Extract the [X, Y] coordinate from the center of the cell holding the provided text.  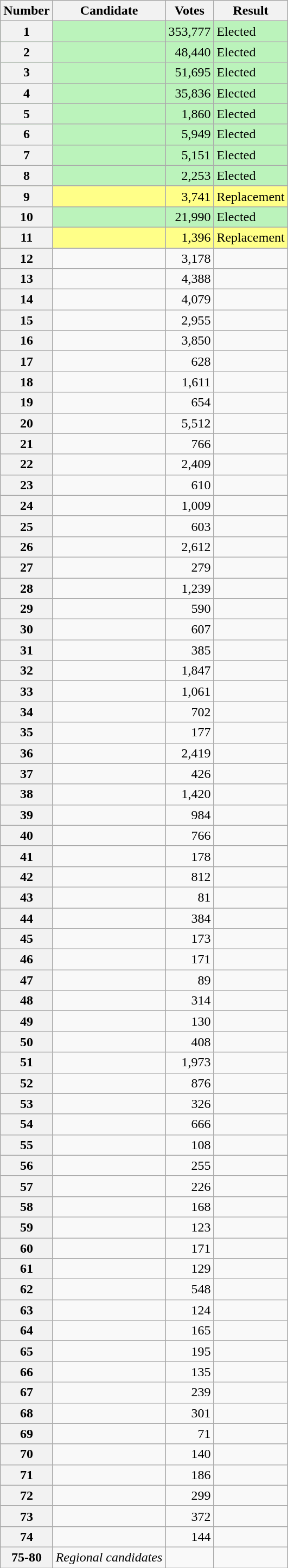
37 [27, 774]
31 [27, 650]
135 [190, 1372]
173 [190, 939]
25 [27, 526]
7 [27, 155]
1,420 [190, 794]
1,611 [190, 382]
108 [190, 1145]
26 [27, 547]
372 [190, 1516]
62 [27, 1290]
1,396 [190, 237]
40 [27, 835]
49 [27, 1021]
27 [27, 567]
5,151 [190, 155]
1,009 [190, 506]
628 [190, 361]
984 [190, 815]
51,695 [190, 73]
2,612 [190, 547]
3,741 [190, 196]
140 [190, 1454]
68 [27, 1413]
66 [27, 1372]
47 [27, 980]
33 [27, 691]
32 [27, 671]
89 [190, 980]
21 [27, 444]
3 [27, 73]
4,388 [190, 279]
255 [190, 1165]
129 [190, 1269]
21,990 [190, 217]
10 [27, 217]
4 [27, 93]
43 [27, 897]
17 [27, 361]
144 [190, 1537]
1,061 [190, 691]
48,440 [190, 52]
Result [251, 11]
18 [27, 382]
607 [190, 630]
58 [27, 1207]
53 [27, 1104]
42 [27, 877]
5 [27, 114]
Candidate [109, 11]
61 [27, 1269]
279 [190, 567]
314 [190, 1001]
384 [190, 918]
9 [27, 196]
44 [27, 918]
326 [190, 1104]
65 [27, 1351]
8 [27, 176]
63 [27, 1310]
226 [190, 1186]
1 [27, 31]
2,253 [190, 176]
81 [190, 897]
1,847 [190, 671]
408 [190, 1042]
1,973 [190, 1062]
239 [190, 1392]
30 [27, 630]
35,836 [190, 93]
2 [27, 52]
50 [27, 1042]
426 [190, 774]
15 [27, 320]
46 [27, 960]
29 [27, 609]
73 [27, 1516]
812 [190, 877]
28 [27, 588]
876 [190, 1083]
165 [190, 1331]
301 [190, 1413]
16 [27, 341]
57 [27, 1186]
385 [190, 650]
123 [190, 1227]
14 [27, 300]
22 [27, 464]
75-80 [27, 1557]
299 [190, 1495]
59 [27, 1227]
19 [27, 403]
23 [27, 485]
54 [27, 1124]
60 [27, 1248]
56 [27, 1165]
3,178 [190, 258]
35 [27, 733]
Number [27, 11]
38 [27, 794]
Votes [190, 11]
1,860 [190, 114]
55 [27, 1145]
72 [27, 1495]
548 [190, 1290]
74 [27, 1537]
2,419 [190, 753]
124 [190, 1310]
70 [27, 1454]
654 [190, 403]
6 [27, 134]
3,850 [190, 341]
45 [27, 939]
64 [27, 1331]
603 [190, 526]
52 [27, 1083]
69 [27, 1434]
11 [27, 237]
2,955 [190, 320]
39 [27, 815]
178 [190, 856]
41 [27, 856]
610 [190, 485]
20 [27, 423]
67 [27, 1392]
2,409 [190, 464]
36 [27, 753]
13 [27, 279]
48 [27, 1001]
1,239 [190, 588]
130 [190, 1021]
Regional candidates [109, 1557]
24 [27, 506]
186 [190, 1475]
702 [190, 712]
12 [27, 258]
590 [190, 609]
177 [190, 733]
4,079 [190, 300]
666 [190, 1124]
195 [190, 1351]
168 [190, 1207]
34 [27, 712]
51 [27, 1062]
5,949 [190, 134]
353,777 [190, 31]
5,512 [190, 423]
